Return (x, y) of the center of cell containing provided text 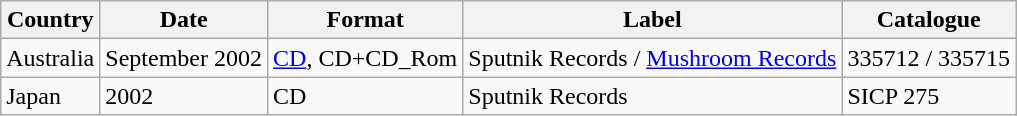
Australia (50, 58)
Sputnik Records (652, 96)
SICP 275 (929, 96)
September 2002 (184, 58)
335712 / 335715 (929, 58)
Sputnik Records / Mushroom Records (652, 58)
Date (184, 20)
CD (364, 96)
Label (652, 20)
Format (364, 20)
Japan (50, 96)
Country (50, 20)
Catalogue (929, 20)
CD, CD+CD_Rom (364, 58)
2002 (184, 96)
